For the text-containing cell, return its midpoint in (X, Y) coordinate format. 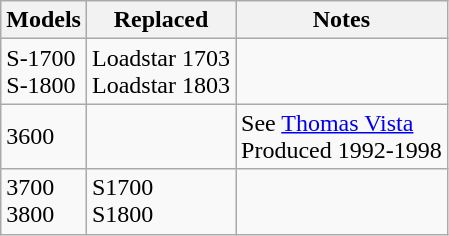
Replaced (160, 20)
3600 (44, 136)
S1700S1800 (160, 202)
37003800 (44, 202)
Models (44, 20)
S-1700S-1800 (44, 72)
See Thomas VistaProduced 1992-1998 (342, 136)
Loadstar 1703Loadstar 1803 (160, 72)
Notes (342, 20)
